From the cell containing the given text, extract its center point as [x, y] coordinate. 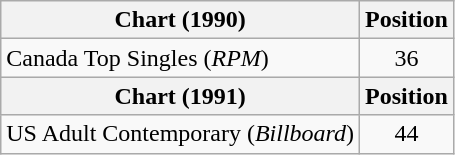
Canada Top Singles (RPM) [180, 58]
36 [407, 58]
US Adult Contemporary (Billboard) [180, 134]
Chart (1991) [180, 96]
Chart (1990) [180, 20]
44 [407, 134]
